Return the [X, Y] coordinate for the center point of the cell that contains the specified text.  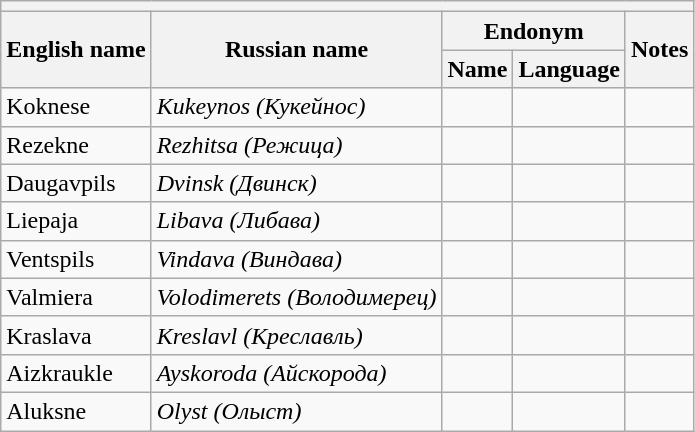
Aluksne [76, 411]
Russian name [296, 50]
Liepaja [76, 221]
Ventspils [76, 259]
Aizkraukle [76, 373]
Koknese [76, 107]
Valmiera [76, 297]
Daugavpils [76, 183]
Endonym [534, 31]
Volodimerets (Володимерец) [296, 297]
Libava (Либава) [296, 221]
Kreslavl (Креславль) [296, 335]
Language [569, 69]
Rezekne [76, 145]
Name [478, 69]
English name [76, 50]
Kukeynos (Кукейнос) [296, 107]
Vindava (Виндава) [296, 259]
Rezhitsa (Режица) [296, 145]
Dvinsk (Двинск) [296, 183]
Notes [659, 50]
Ayskoroda (Айскорода) [296, 373]
Kraslava [76, 335]
Olyst (Олыст) [296, 411]
